Return the [X, Y] coordinate for the center point of the cell that contains the specified text.  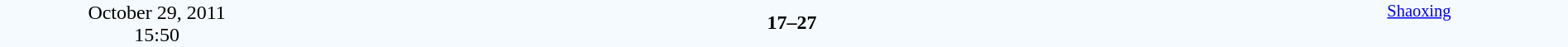
17–27 [791, 22]
October 29, 201115:50 [157, 23]
Shaoxing [1419, 23]
